Pinpoint the cell where the given text exists, returning its [x, y] midpoint coordinate. 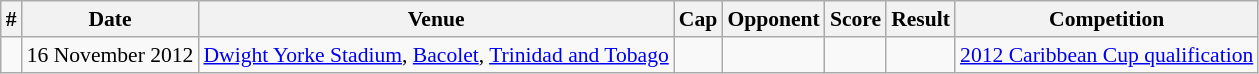
Date [110, 19]
# [12, 19]
Opponent [774, 19]
Competition [1106, 19]
Cap [698, 19]
Venue [436, 19]
Result [920, 19]
Dwight Yorke Stadium, Bacolet, Trinidad and Tobago [436, 55]
Score [856, 19]
16 November 2012 [110, 55]
2012 Caribbean Cup qualification [1106, 55]
